Identify which cell holds the provided text, then report its [X, Y] central coordinate. 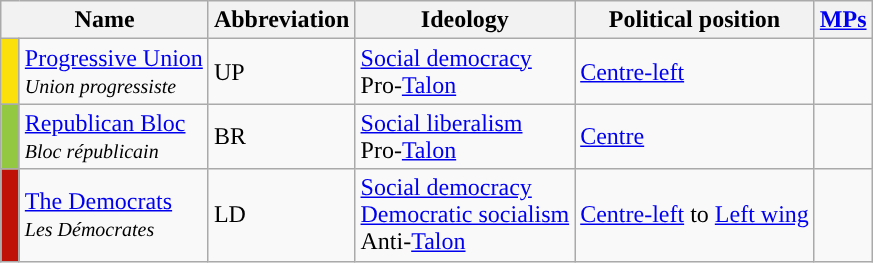
LD [282, 215]
Political position [695, 20]
Republican BlocBloc républicain [114, 136]
Social democracyPro-Talon [465, 72]
Centre-left to Left wing [695, 215]
Abbreviation [282, 20]
Social democracyDemocratic socialismAnti-Talon [465, 215]
Centre-left [695, 72]
Social liberalismPro-Talon [465, 136]
Centre [695, 136]
Ideology [465, 20]
UP [282, 72]
Progressive UnionUnion progressiste [114, 72]
BR [282, 136]
MPs [843, 20]
Name [105, 20]
The DemocratsLes Démocrates [114, 215]
